Return [x, y] of the center of cell containing provided text 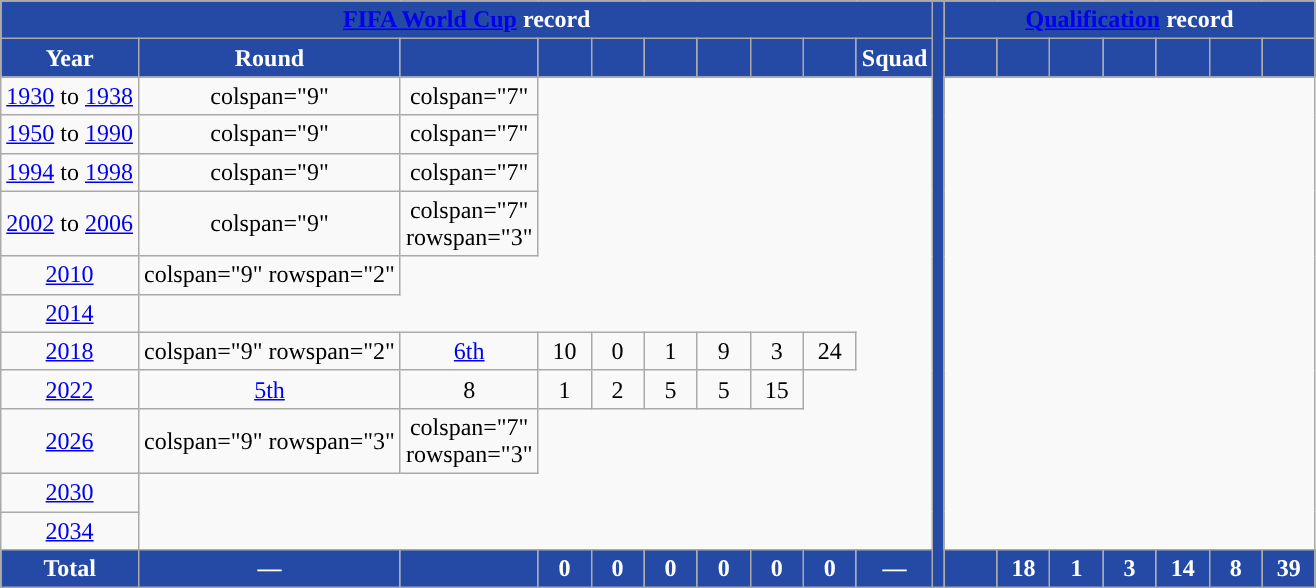
2022 [70, 389]
Qualification record [1130, 20]
2034 [70, 531]
Total [70, 569]
9 [724, 351]
2014 [70, 313]
2026 [70, 440]
2 [618, 389]
Round [269, 58]
39 [1288, 569]
1930 to 1938 [70, 96]
FIFA World Cup record [467, 20]
2030 [70, 492]
18 [1024, 569]
Squad [894, 58]
24 [830, 351]
15 [776, 389]
10 [564, 351]
1950 to 1990 [70, 134]
14 [1182, 569]
5th [269, 389]
2018 [70, 351]
6th [469, 351]
colspan="9" rowspan="3" [269, 440]
1994 to 1998 [70, 172]
2002 to 2006 [70, 224]
Year [70, 58]
2010 [70, 275]
